Locate the cell with the specified text and output its (X, Y) center coordinate. 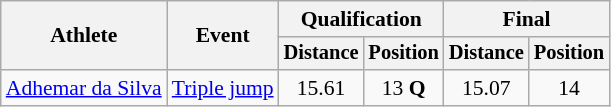
Final (526, 19)
Event (223, 36)
14 (569, 88)
15.61 (322, 88)
15.07 (486, 88)
Qualification (362, 19)
Athlete (84, 36)
Adhemar da Silva (84, 88)
Triple jump (223, 88)
13 Q (404, 88)
